Detect which cell encompasses the target text, then output its (x, y) center coordinate. 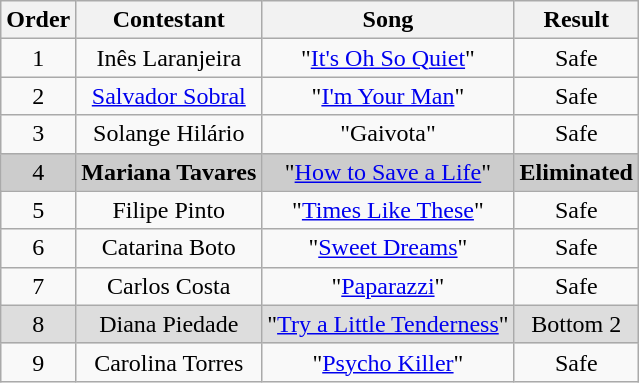
Mariana Tavares (169, 172)
Bottom 2 (576, 324)
Order (38, 20)
3 (38, 134)
Carlos Costa (169, 286)
7 (38, 286)
"It's Oh So Quiet" (388, 58)
"Times Like These" (388, 210)
Contestant (169, 20)
Carolina Torres (169, 362)
"Sweet Dreams" (388, 248)
9 (38, 362)
"I'm Your Man" (388, 96)
Song (388, 20)
Solange Hilário (169, 134)
"Try a Little Tenderness" (388, 324)
Result (576, 20)
4 (38, 172)
"Psycho Killer" (388, 362)
Catarina Boto (169, 248)
8 (38, 324)
1 (38, 58)
Inês Laranjeira (169, 58)
"Gaivota" (388, 134)
Salvador Sobral (169, 96)
Filipe Pinto (169, 210)
"Paparazzi" (388, 286)
Diana Piedade (169, 324)
Eliminated (576, 172)
"How to Save a Life" (388, 172)
5 (38, 210)
2 (38, 96)
6 (38, 248)
